Provide the [x, y] coordinate of the cell's center where the given text is located.  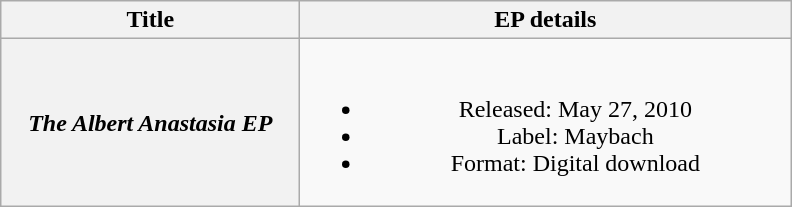
Released: May 27, 2010Label: MaybachFormat: Digital download [546, 122]
The Albert Anastasia EP [150, 122]
Title [150, 20]
EP details [546, 20]
